Detect which cell encompasses the target text, then output its (x, y) center coordinate. 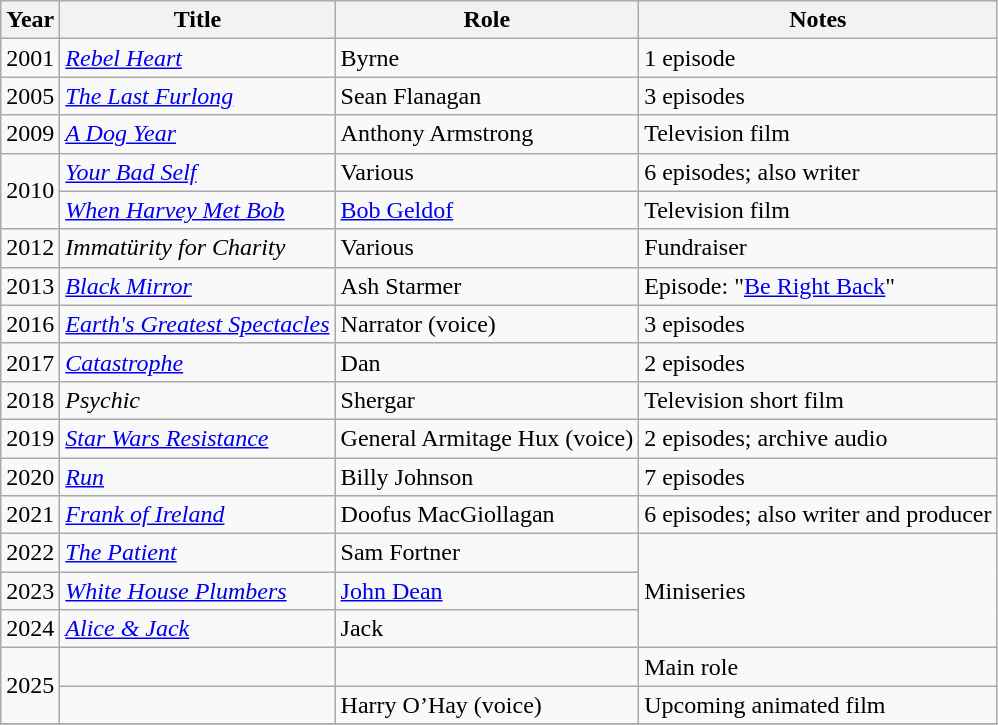
A Dog Year (198, 134)
Frank of Ireland (198, 515)
2018 (30, 400)
2022 (30, 553)
The Last Furlong (198, 96)
2012 (30, 248)
2021 (30, 515)
6 episodes; also writer and producer (818, 515)
Notes (818, 20)
2001 (30, 58)
Ash Starmer (487, 286)
2005 (30, 96)
Dan (487, 362)
1 episode (818, 58)
2009 (30, 134)
Upcoming animated film (818, 705)
Star Wars Resistance (198, 438)
Miniseries (818, 591)
Catastrophe (198, 362)
Sean Flanagan (487, 96)
Doofus MacGiollagan (487, 515)
Earth's Greatest Spectacles (198, 324)
Alice & Jack (198, 629)
2013 (30, 286)
2025 (30, 686)
2016 (30, 324)
2024 (30, 629)
2010 (30, 191)
Black Mirror (198, 286)
Narrator (voice) (487, 324)
2 episodes; archive audio (818, 438)
2017 (30, 362)
When Harvey Met Bob (198, 210)
2023 (30, 591)
Jack (487, 629)
Anthony Armstrong (487, 134)
Sam Fortner (487, 553)
Fundraiser (818, 248)
General Armitage Hux (voice) (487, 438)
Episode: "Be Right Back" (818, 286)
Rebel Heart (198, 58)
Immatürity for Charity (198, 248)
Shergar (487, 400)
6 episodes; also writer (818, 172)
2 episodes (818, 362)
Psychic (198, 400)
Television short film (818, 400)
John Dean (487, 591)
Title (198, 20)
White House Plumbers (198, 591)
2020 (30, 477)
2019 (30, 438)
Role (487, 20)
Run (198, 477)
7 episodes (818, 477)
Byrne (487, 58)
The Patient (198, 553)
Bob Geldof (487, 210)
Your Bad Self (198, 172)
Main role (818, 667)
Harry O’Hay (voice) (487, 705)
Year (30, 20)
Billy Johnson (487, 477)
